Output the [x, y] coordinate of the center of the cell containing the given text.  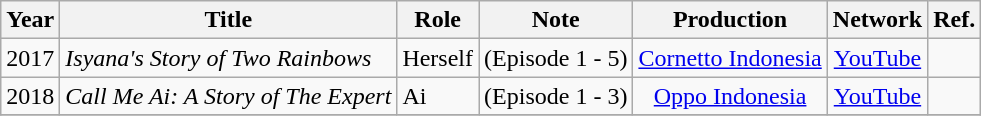
Isyana's Story of Two Rainbows [228, 58]
Herself [438, 58]
Oppo Indonesia [730, 96]
Production [730, 20]
Ai [438, 96]
(Episode 1 - 3) [556, 96]
(Episode 1 - 5) [556, 58]
Network [877, 20]
Year [30, 20]
Role [438, 20]
Cornetto Indonesia [730, 58]
Call Me Ai: A Story of The Expert [228, 96]
Ref. [954, 20]
Title [228, 20]
2017 [30, 58]
Note [556, 20]
2018 [30, 96]
